For the text-containing cell, return its midpoint in [X, Y] coordinate format. 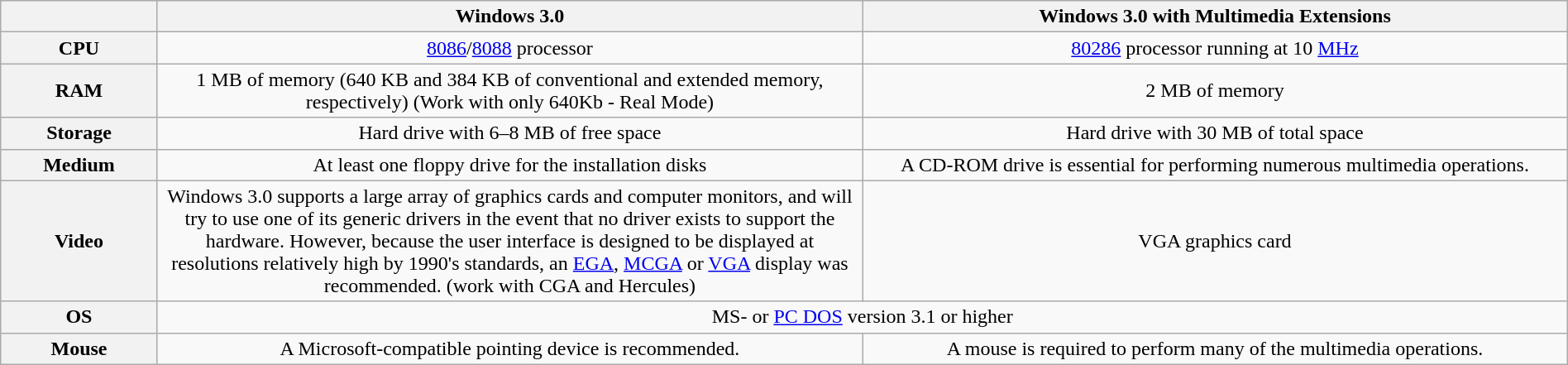
OS [79, 317]
Hard drive with 30 MB of total space [1216, 133]
2 MB of memory [1216, 91]
Windows 3.0 [509, 17]
Windows 3.0 with Multimedia Extensions [1216, 17]
Video [79, 241]
Hard drive with 6–8 MB of free space [509, 133]
Mouse [79, 348]
MS- or PC DOS version 3.1 or higher [862, 317]
1 MB of memory (640 KB and 384 KB of conventional and extended memory, respectively) (Work with only 640Kb - Real Mode) [509, 91]
A mouse is required to perform many of the multimedia operations. [1216, 348]
80286 processor running at 10 MHz [1216, 48]
At least one floppy drive for the installation disks [509, 165]
8086/8088 processor [509, 48]
VGA graphics card [1216, 241]
RAM [79, 91]
Storage [79, 133]
CPU [79, 48]
Medium [79, 165]
A Microsoft-compatible pointing device is recommended. [509, 348]
A CD-ROM drive is essential for performing numerous multimedia operations. [1216, 165]
